From the cell containing the given text, extract its center point as [x, y] coordinate. 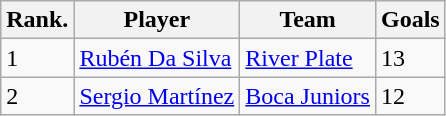
Player [157, 20]
Rubén Da Silva [157, 58]
Rank. [38, 20]
13 [410, 58]
Sergio Martínez [157, 96]
1 [38, 58]
2 [38, 96]
Boca Juniors [308, 96]
River Plate [308, 58]
Team [308, 20]
12 [410, 96]
Goals [410, 20]
